Return the (X, Y) coordinate for the center point of the cell that contains the specified text.  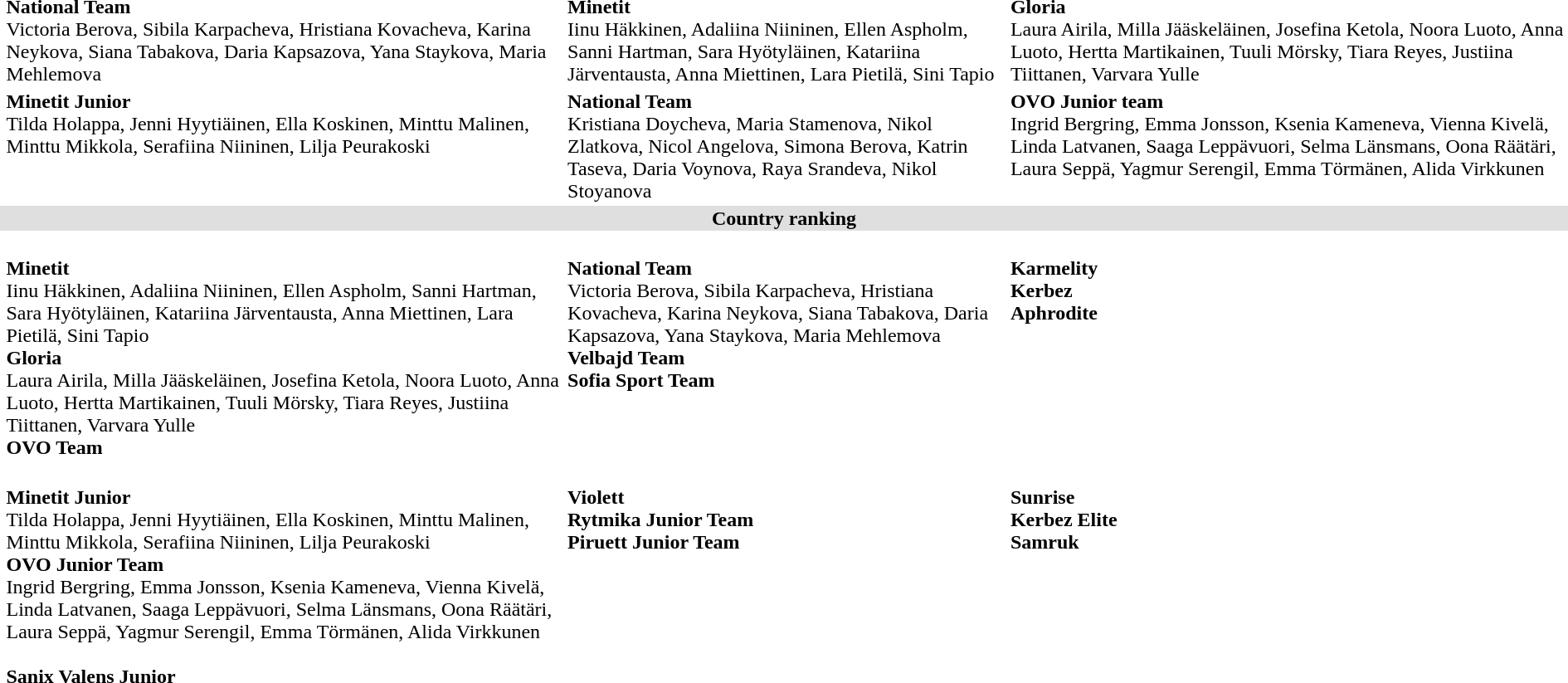
Country ranking (784, 218)
KarmelityKerbezAphrodite (1288, 347)
Minetit Junior Tilda Holappa, Jenni Hyytiäinen, Ella Koskinen, Minttu Malinen, Minttu Mikkola, Serafiina Niininen, Lilja Peurakoski (285, 146)
